Find where the given text appears and provide that cell's center as (x, y) coordinate. 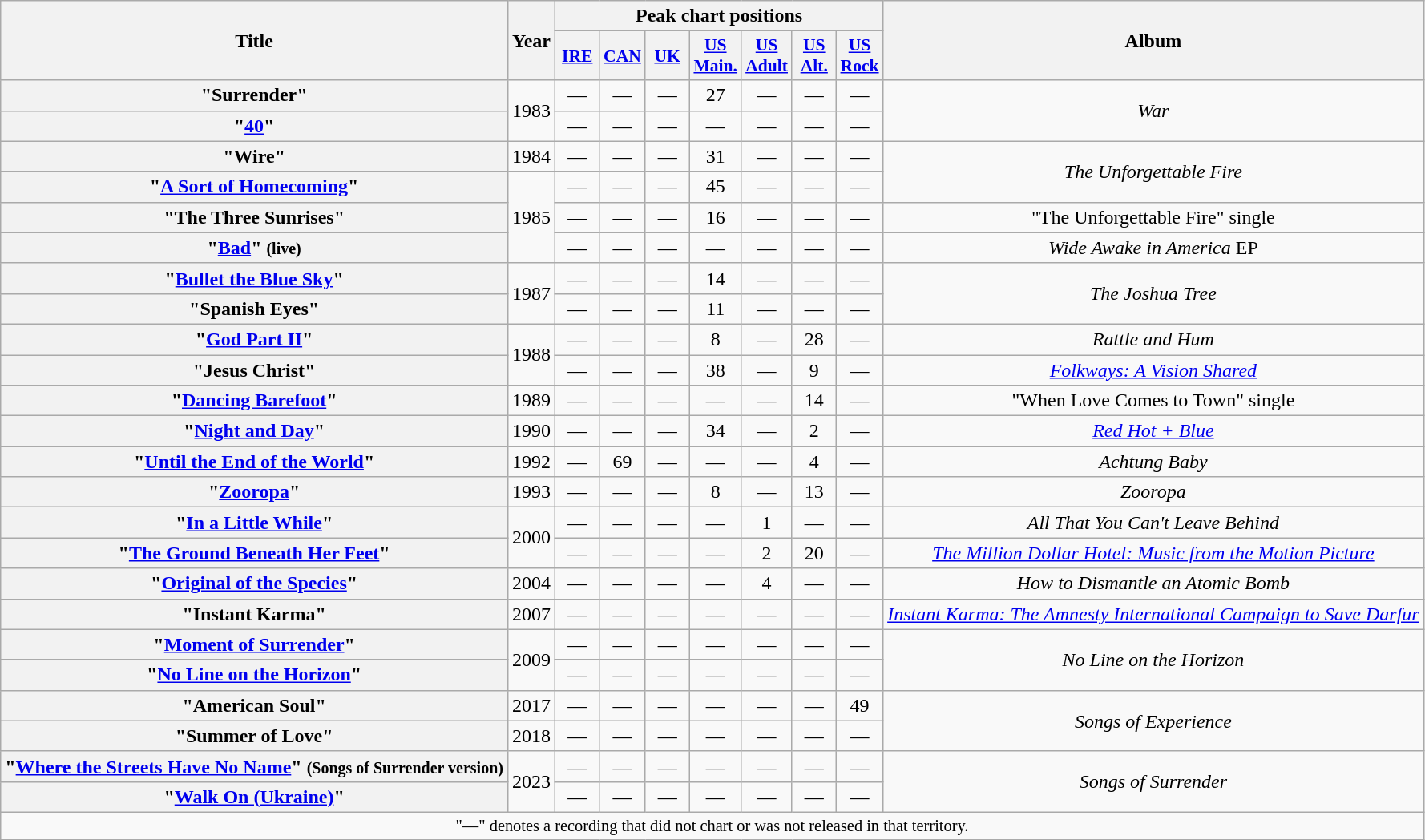
How to Dismantle an Atomic Bomb (1154, 584)
16 (715, 217)
"Spanish Eyes" (255, 309)
"No Line on the Horizon" (255, 675)
"Jesus Christ" (255, 370)
1987 (531, 293)
2000 (531, 538)
"American Soul" (255, 705)
45 (715, 187)
"Bullet the Blue Sky" (255, 278)
The Million Dollar Hotel: Music from the Motion Picture (1154, 553)
"Dancing Barefoot" (255, 401)
"Wire" (255, 156)
"Moment of Surrender" (255, 644)
1989 (531, 401)
IRE (577, 56)
1993 (531, 492)
All That You Can't Leave Behind (1154, 523)
Title (255, 40)
"A Sort of Homecoming" (255, 187)
"The Ground Beneath Her Feet" (255, 553)
Red Hot + Blue (1154, 431)
Folkways: A Vision Shared (1154, 370)
"Original of the Species" (255, 584)
Album (1154, 40)
War (1154, 111)
USAdult (766, 56)
"40" (255, 126)
1984 (531, 156)
"In a Little While" (255, 523)
"Where the Streets Have No Name" (Songs of Surrender version) (255, 766)
31 (715, 156)
USMain. (715, 56)
The Joshua Tree (1154, 293)
"God Part II" (255, 339)
2018 (531, 736)
Rattle and Hum (1154, 339)
1988 (531, 354)
Zooropa (1154, 492)
Instant Karma: The Amnesty International Campaign to Save Darfur (1154, 614)
Year (531, 40)
USAlt. (814, 56)
"Night and Day" (255, 431)
"Zooropa" (255, 492)
USRock (860, 56)
Peak chart positions (720, 16)
20 (814, 553)
38 (715, 370)
27 (715, 95)
13 (814, 492)
1983 (531, 111)
Wide Awake in America EP (1154, 248)
2007 (531, 614)
"The Unforgettable Fire" single (1154, 217)
"—" denotes a recording that did not chart or was not released in that territory. (712, 826)
Songs of Experience (1154, 721)
34 (715, 431)
No Line on the Horizon (1154, 660)
2004 (531, 584)
49 (860, 705)
2009 (531, 660)
"When Love Comes to Town" single (1154, 401)
Songs of Surrender (1154, 781)
"Bad" (live) (255, 248)
Achtung Baby (1154, 462)
"Surrender" (255, 95)
1985 (531, 217)
69 (622, 462)
1992 (531, 462)
The Unforgettable Fire (1154, 172)
"Summer of Love" (255, 736)
1 (766, 523)
2023 (531, 781)
"Until the End of the World" (255, 462)
UK (667, 56)
"The Three Sunrises" (255, 217)
2017 (531, 705)
"Instant Karma" (255, 614)
CAN (622, 56)
1990 (531, 431)
"Walk On (Ukraine)" (255, 797)
11 (715, 309)
28 (814, 339)
9 (814, 370)
